Extract the [X, Y] coordinate from the center of the cell holding the provided text.  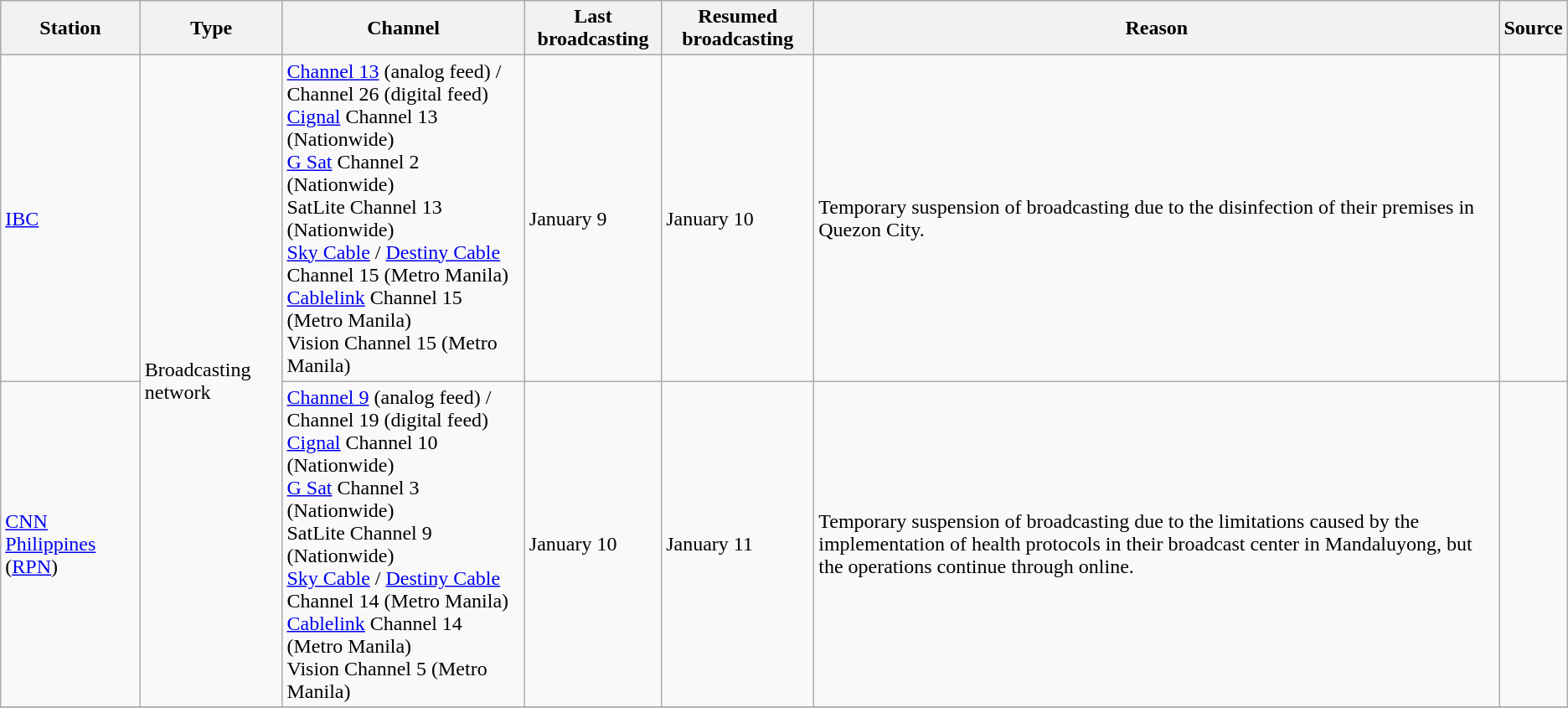
Resumed broadcasting [738, 28]
Broadcasting network [211, 381]
Temporary suspension of broadcasting due to the disinfection of their premises in Quezon City. [1157, 218]
CNN Philippines (RPN) [70, 545]
Channel [404, 28]
Source [1533, 28]
IBC [70, 218]
Type [211, 28]
Reason [1157, 28]
January 11 [738, 545]
Station [70, 28]
January 9 [593, 218]
Last broadcasting [593, 28]
